Return the (x, y) coordinate for the center point of the cell that contains the specified text.  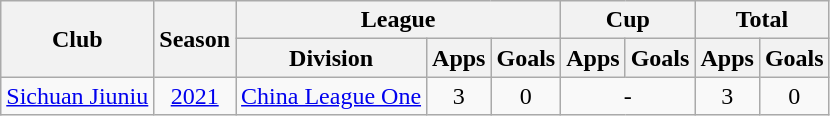
Sichuan Jiuniu (78, 96)
Club (78, 39)
Season (195, 39)
- (628, 96)
China League One (332, 96)
Division (332, 58)
Cup (628, 20)
League (398, 20)
2021 (195, 96)
Total (762, 20)
